From the cell containing the given text, extract its center point as [x, y] coordinate. 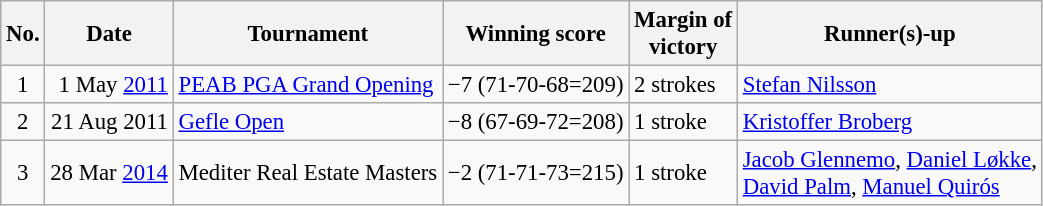
−2 (71-71-73=215) [536, 174]
−8 (67-69-72=208) [536, 122]
Margin ofvictory [684, 34]
Date [109, 34]
Jacob Glennemo, Daniel Løkke, David Palm, Manuel Quirós [890, 174]
1 May 2011 [109, 85]
Mediter Real Estate Masters [308, 174]
Gefle Open [308, 122]
Winning score [536, 34]
Tournament [308, 34]
21 Aug 2011 [109, 122]
2 [23, 122]
−7 (71-70-68=209) [536, 85]
No. [23, 34]
2 strokes [684, 85]
Runner(s)-up [890, 34]
1 [23, 85]
28 Mar 2014 [109, 174]
3 [23, 174]
PEAB PGA Grand Opening [308, 85]
Stefan Nilsson [890, 85]
Kristoffer Broberg [890, 122]
